Search for the cell housing the specified text and yield its [X, Y] center coordinate. 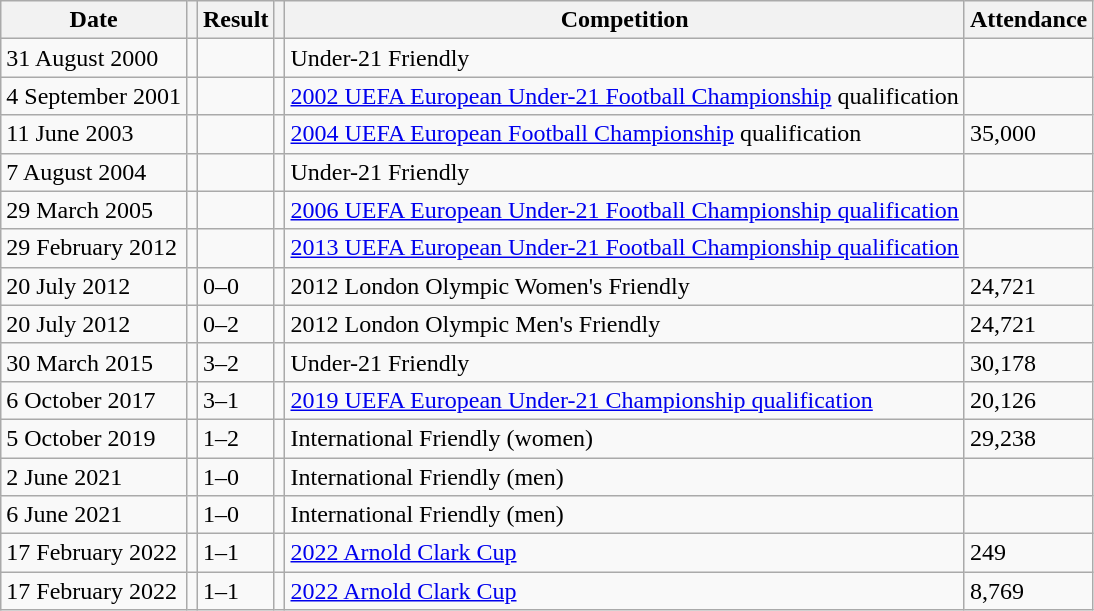
2013 UEFA European Under-21 Football Championship qualification [624, 248]
29,238 [1028, 438]
Date [94, 20]
30 March 2015 [94, 362]
29 March 2005 [94, 210]
2019 UEFA European Under-21 Championship qualification [624, 400]
11 June 2003 [94, 134]
6 June 2021 [94, 515]
2 June 2021 [94, 477]
Result [236, 20]
20,126 [1028, 400]
29 February 2012 [94, 248]
2012 London Olympic Women's Friendly [624, 286]
3–1 [236, 400]
30,178 [1028, 362]
Attendance [1028, 20]
0–2 [236, 324]
7 August 2004 [94, 172]
5 October 2019 [94, 438]
31 August 2000 [94, 58]
6 October 2017 [94, 400]
0–0 [236, 286]
2006 UEFA European Under-21 Football Championship qualification [624, 210]
3–2 [236, 362]
4 September 2001 [94, 96]
35,000 [1028, 134]
249 [1028, 553]
2004 UEFA European Football Championship qualification [624, 134]
8,769 [1028, 591]
Competition [624, 20]
International Friendly (women) [624, 438]
2012 London Olympic Men's Friendly [624, 324]
2002 UEFA European Under-21 Football Championship qualification [624, 96]
1–2 [236, 438]
